For the text-containing cell, return its midpoint in [x, y] coordinate format. 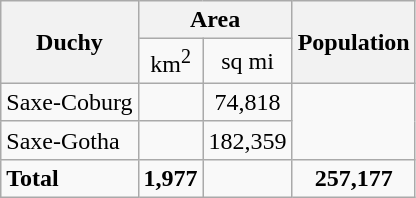
Saxe-Gotha [70, 140]
sq mi [248, 62]
Total [70, 178]
182,359 [248, 140]
Area [215, 20]
1,977 [170, 178]
Duchy [70, 42]
257,177 [354, 178]
Population [354, 42]
74,818 [248, 102]
km2 [170, 62]
Saxe-Coburg [70, 102]
